Extract the [X, Y] coordinate from the center of the cell holding the provided text.  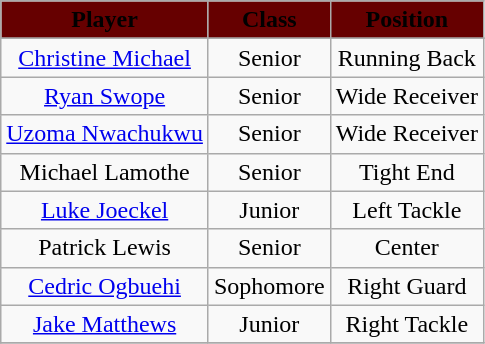
Tight End [406, 172]
Class [269, 20]
Patrick Lewis [105, 248]
Luke Joeckel [105, 210]
Sophomore [269, 286]
Position [406, 20]
Right Guard [406, 286]
Christine Michael [105, 58]
Running Back [406, 58]
Center [406, 248]
Right Tackle [406, 324]
Player [105, 20]
Jake Matthews [105, 324]
Cedric Ogbuehi [105, 286]
Michael Lamothe [105, 172]
Left Tackle [406, 210]
Uzoma Nwachukwu [105, 134]
Ryan Swope [105, 96]
